For the text-containing cell, return its midpoint in (X, Y) coordinate format. 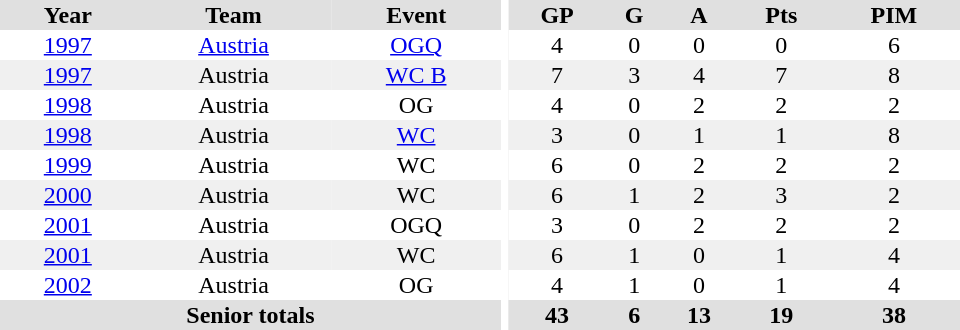
Team (234, 15)
Year (68, 15)
Senior totals (250, 315)
Pts (782, 15)
PIM (894, 15)
WC B (416, 75)
A (699, 15)
13 (699, 315)
G (634, 15)
43 (558, 315)
38 (894, 315)
19 (782, 315)
Event (416, 15)
GP (558, 15)
2000 (68, 195)
1999 (68, 165)
2002 (68, 285)
